Scan for the cell matching the given text and deliver its [x, y] coordinate at center. 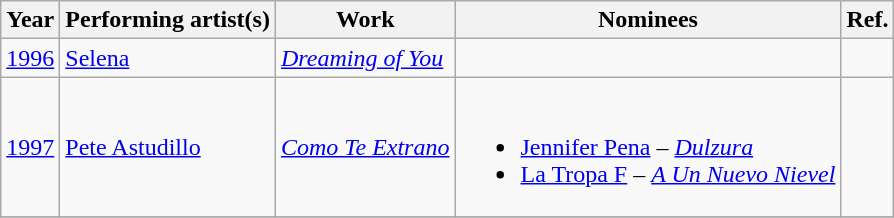
Nominees [648, 20]
Pete Astudillo [168, 147]
Ref. [868, 20]
Work [365, 20]
Jennifer Pena – DulzuraLa Tropa F – A Un Nuevo Nievel [648, 147]
Year [30, 20]
1997 [30, 147]
Performing artist(s) [168, 20]
1996 [30, 58]
Como Te Extrano [365, 147]
Selena [168, 58]
Dreaming of You [365, 58]
